Output the [x, y] coordinate of the center of the cell containing the given text.  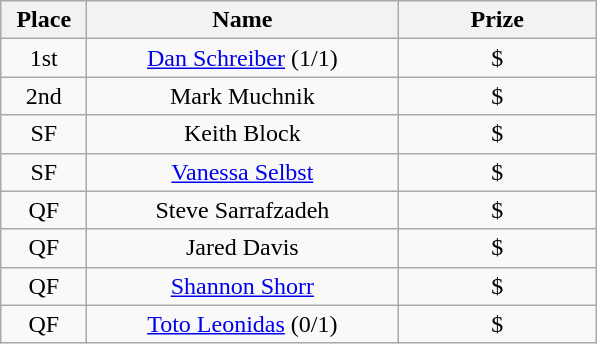
Vanessa Selbst [242, 172]
1st [44, 58]
Shannon Shorr [242, 286]
Prize [498, 20]
Steve Sarrafzadeh [242, 210]
Mark Muchnik [242, 96]
Name [242, 20]
Toto Leonidas (0/1) [242, 324]
2nd [44, 96]
Dan Schreiber (1/1) [242, 58]
Place [44, 20]
Jared Davis [242, 248]
Keith Block [242, 134]
